From the cell containing the given text, extract its center point as [X, Y] coordinate. 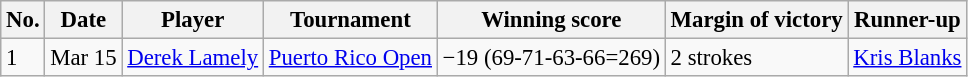
1 [23, 58]
Runner-up [908, 20]
Winning score [551, 20]
Puerto Rico Open [350, 58]
−19 (69-71-63-66=269) [551, 58]
Kris Blanks [908, 58]
Tournament [350, 20]
Date [84, 20]
No. [23, 20]
Mar 15 [84, 58]
Derek Lamely [193, 58]
Player [193, 20]
2 strokes [756, 58]
Margin of victory [756, 20]
